Return the (X, Y) coordinate for the center point of the cell that contains the specified text.  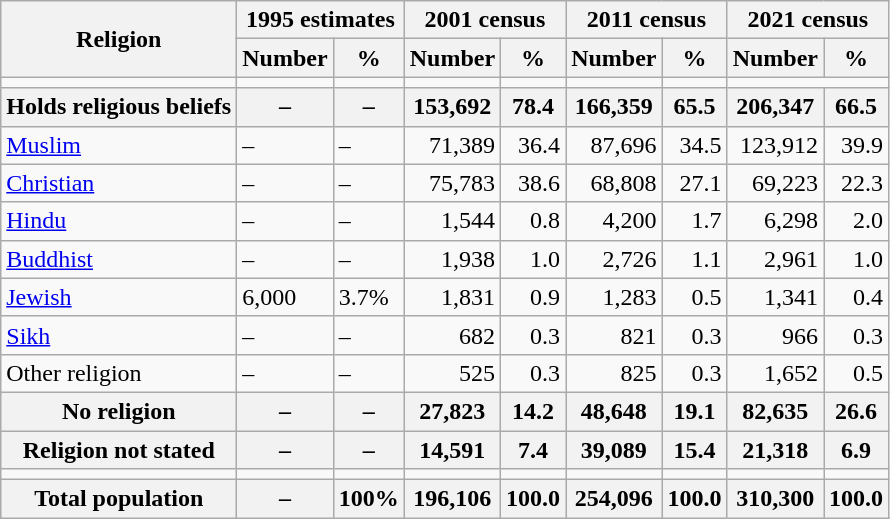
Religion not stated (119, 449)
38.6 (534, 183)
825 (614, 373)
100% (368, 499)
26.6 (856, 411)
2011 census (646, 20)
2,961 (775, 259)
7.4 (534, 449)
14.2 (534, 411)
6.9 (856, 449)
2021 census (808, 20)
22.3 (856, 183)
1995 estimates (320, 20)
Holds religious beliefs (119, 107)
1,341 (775, 297)
Religion (119, 39)
525 (452, 373)
71,389 (452, 145)
87,696 (614, 145)
310,300 (775, 499)
196,106 (452, 499)
27.1 (694, 183)
3.7% (368, 297)
0.4 (856, 297)
Buddhist (119, 259)
206,347 (775, 107)
2001 census (484, 20)
1,831 (452, 297)
1,544 (452, 221)
2.0 (856, 221)
0.9 (534, 297)
48,648 (614, 411)
1.7 (694, 221)
75,783 (452, 183)
123,912 (775, 145)
19.1 (694, 411)
Sikh (119, 335)
Muslim (119, 145)
966 (775, 335)
1.1 (694, 259)
682 (452, 335)
1,283 (614, 297)
Total population (119, 499)
15.4 (694, 449)
821 (614, 335)
4,200 (614, 221)
Christian (119, 183)
Other religion (119, 373)
36.4 (534, 145)
6,000 (285, 297)
153,692 (452, 107)
27,823 (452, 411)
82,635 (775, 411)
Jewish (119, 297)
0.8 (534, 221)
34.5 (694, 145)
1,938 (452, 259)
39,089 (614, 449)
69,223 (775, 183)
66.5 (856, 107)
166,359 (614, 107)
21,318 (775, 449)
Hindu (119, 221)
2,726 (614, 259)
1,652 (775, 373)
68,808 (614, 183)
6,298 (775, 221)
39.9 (856, 145)
78.4 (534, 107)
254,096 (614, 499)
14,591 (452, 449)
65.5 (694, 107)
No religion (119, 411)
